Return the (x, y) coordinate for the center point of the cell that contains the specified text.  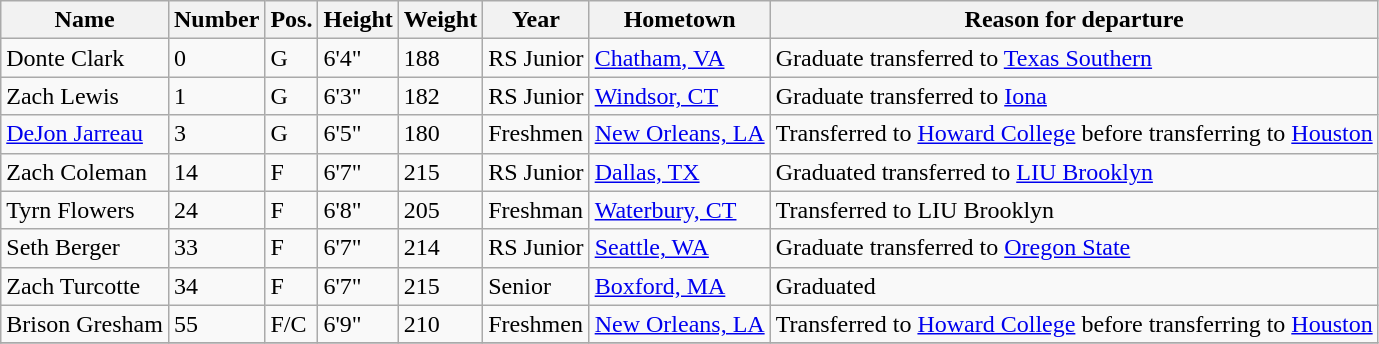
Graduated transferred to LIU Brooklyn (1074, 172)
Reason for departure (1074, 20)
Weight (440, 20)
Graduate transferred to Texas Southern (1074, 58)
Zach Lewis (85, 96)
Tyrn Flowers (85, 210)
Senior (536, 286)
24 (216, 210)
6'5" (358, 134)
Boxford, MA (680, 286)
3 (216, 134)
Pos. (292, 20)
Year (536, 20)
0 (216, 58)
6'8" (358, 210)
Height (358, 20)
Graduate transferred to Iona (1074, 96)
Waterbury, CT (680, 210)
Brison Gresham (85, 324)
Zach Coleman (85, 172)
210 (440, 324)
Seattle, WA (680, 248)
Zach Turcotte (85, 286)
6'9" (358, 324)
DeJon Jarreau (85, 134)
14 (216, 172)
1 (216, 96)
188 (440, 58)
Freshman (536, 210)
6'4" (358, 58)
Graduate transferred to Oregon State (1074, 248)
Transferred to LIU Brooklyn (1074, 210)
Dallas, TX (680, 172)
55 (216, 324)
34 (216, 286)
182 (440, 96)
180 (440, 134)
214 (440, 248)
Number (216, 20)
Windsor, CT (680, 96)
F/C (292, 324)
6'3" (358, 96)
Hometown (680, 20)
Name (85, 20)
Graduated (1074, 286)
205 (440, 210)
Seth Berger (85, 248)
Chatham, VA (680, 58)
Donte Clark (85, 58)
33 (216, 248)
